For the text-containing cell, return its midpoint in [x, y] coordinate format. 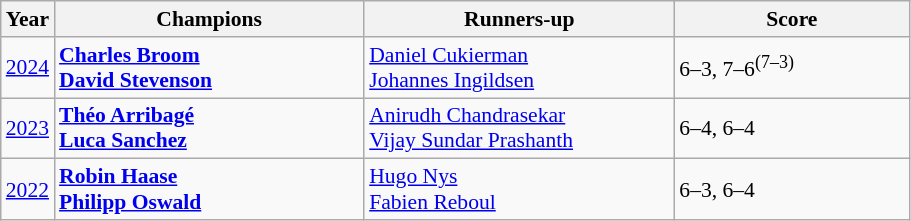
Year [28, 19]
Théo Arribagé Luca Sanchez [209, 128]
6–4, 6–4 [792, 128]
Daniel Cukierman Johannes Ingildsen [519, 68]
6–3, 7–6(7–3) [792, 68]
Champions [209, 19]
6–3, 6–4 [792, 190]
Charles Broom David Stevenson [209, 68]
2022 [28, 190]
Anirudh Chandrasekar Vijay Sundar Prashanth [519, 128]
Score [792, 19]
Hugo Nys Fabien Reboul [519, 190]
2024 [28, 68]
2023 [28, 128]
Robin Haase Philipp Oswald [209, 190]
Runners-up [519, 19]
